For the text-containing cell, return its midpoint in [x, y] coordinate format. 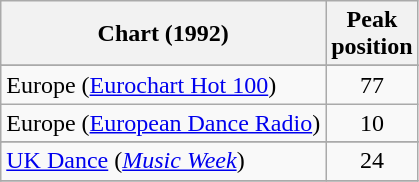
77 [372, 85]
Europe (Eurochart Hot 100) [164, 85]
UK Dance (Music Week) [164, 161]
Europe (European Dance Radio) [164, 123]
24 [372, 161]
Peakposition [372, 34]
10 [372, 123]
Chart (1992) [164, 34]
